Provide the [x, y] coordinate of the cell's center where the given text is located.  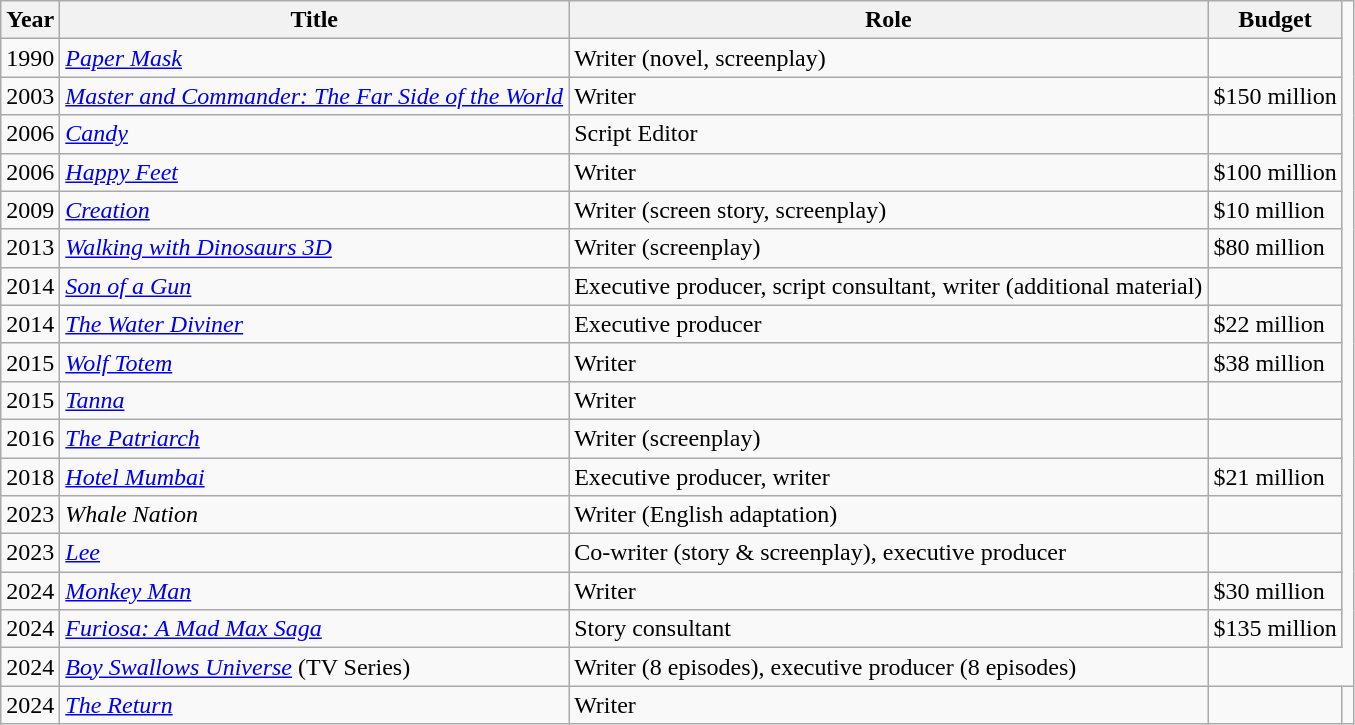
Executive producer, script consultant, writer (additional material) [888, 286]
Wolf Totem [314, 362]
Master and Commander: The Far Side of the World [314, 96]
$150 million [1275, 96]
Writer (screen story, screenplay) [888, 210]
$135 million [1275, 629]
$21 million [1275, 477]
2016 [30, 438]
2003 [30, 96]
Executive producer [888, 324]
1990 [30, 58]
Furiosa: A Mad Max Saga [314, 629]
Son of a Gun [314, 286]
$80 million [1275, 248]
Executive producer, writer [888, 477]
Title [314, 20]
Writer (novel, screenplay) [888, 58]
$38 million [1275, 362]
2009 [30, 210]
Budget [1275, 20]
Candy [314, 134]
Tanna [314, 400]
Hotel Mumbai [314, 477]
Role [888, 20]
Year [30, 20]
$100 million [1275, 172]
Writer (8 episodes), executive producer (8 episodes) [888, 667]
Boy Swallows Universe (TV Series) [314, 667]
Creation [314, 210]
Script Editor [888, 134]
2018 [30, 477]
Paper Mask [314, 58]
The Return [314, 705]
Walking with Dinosaurs 3D [314, 248]
The Water Diviner [314, 324]
$22 million [1275, 324]
Co-writer (story & screenplay), executive producer [888, 553]
$10 million [1275, 210]
2013 [30, 248]
The Patriarch [314, 438]
Happy Feet [314, 172]
$30 million [1275, 591]
Writer (English adaptation) [888, 515]
Monkey Man [314, 591]
Whale Nation [314, 515]
Lee [314, 553]
Story consultant [888, 629]
